Provide the (X, Y) coordinate of the cell's center where the given text is located.  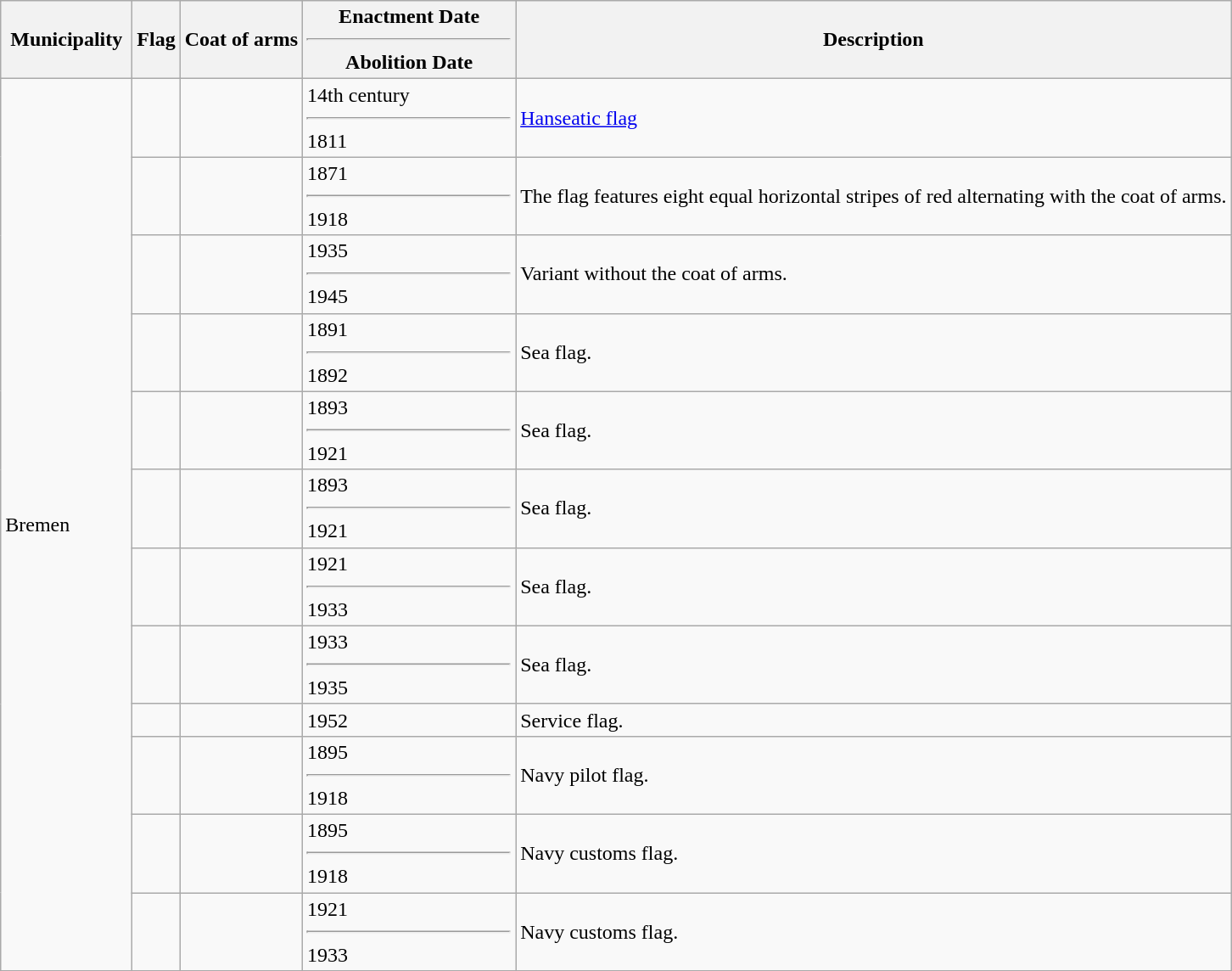
14th century1811 (409, 118)
Variant without the coat of arms. (874, 274)
The flag features eight equal horizontal stripes of red alternating with the coat of arms. (874, 196)
19351945 (409, 274)
18911892 (409, 352)
Enactment DateAbolition Date (409, 40)
19331935 (409, 665)
Description (874, 40)
Service flag. (874, 720)
Coat of arms (241, 40)
1952 (409, 720)
Bremen (66, 525)
Municipality (66, 40)
Navy pilot flag. (874, 775)
18711918 (409, 196)
Flag (156, 40)
Hanseatic flag (874, 118)
